For the text-containing cell, return its midpoint in (X, Y) coordinate format. 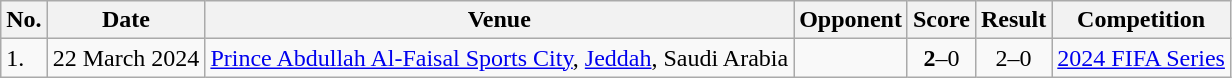
1. (24, 58)
Date (126, 20)
22 March 2024 (126, 58)
Venue (500, 20)
Opponent (851, 20)
No. (24, 20)
Result (1013, 20)
Prince Abdullah Al-Faisal Sports City, Jeddah, Saudi Arabia (500, 58)
2024 FIFA Series (1142, 58)
Score (941, 20)
Competition (1142, 20)
